Return the (x, y) coordinate for the center point of the cell that contains the specified text.  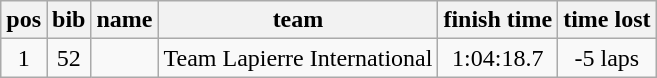
time lost (607, 20)
52 (68, 58)
team (298, 20)
Team Lapierre International (298, 58)
bib (68, 20)
pos (24, 20)
-5 laps (607, 58)
1 (24, 58)
finish time (498, 20)
1:04:18.7 (498, 58)
name (124, 20)
